Locate the cell with the specified text and output its [X, Y] center coordinate. 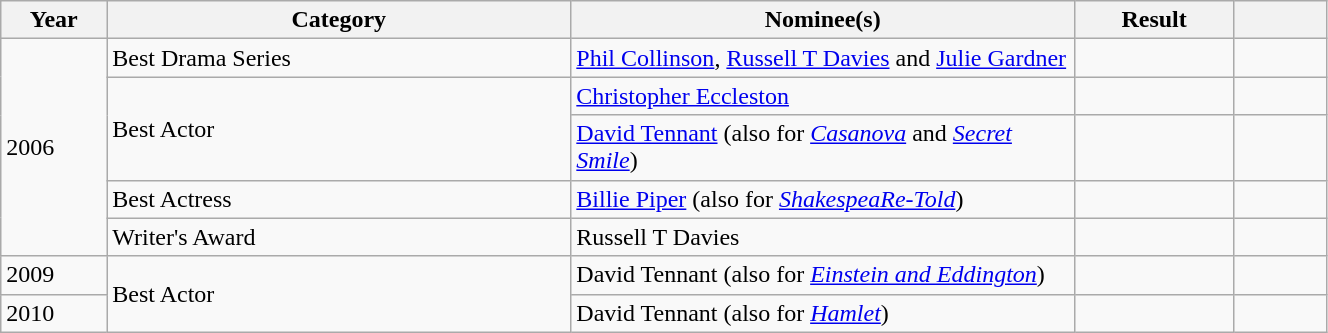
Result [1154, 20]
Year [54, 20]
Russell T Davies [823, 237]
Best Drama Series [339, 58]
Best Actress [339, 199]
Nominee(s) [823, 20]
2010 [54, 313]
David Tennant (also for Casanova and Secret Smile) [823, 148]
Category [339, 20]
David Tennant (also for Einstein and Eddington) [823, 275]
Phil Collinson, Russell T Davies and Julie Gardner [823, 58]
David Tennant (also for Hamlet) [823, 313]
2006 [54, 148]
Billie Piper (also for ShakespeaRe-Told) [823, 199]
2009 [54, 275]
Writer's Award [339, 237]
Christopher Eccleston [823, 96]
